Determine the [X, Y] coordinate at the center of the cell enclosing the given text.  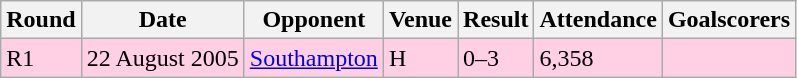
Round [41, 20]
Southampton [314, 58]
Result [496, 20]
Date [162, 20]
0–3 [496, 58]
Venue [420, 20]
Goalscorers [728, 20]
Opponent [314, 20]
H [420, 58]
22 August 2005 [162, 58]
6,358 [598, 58]
Attendance [598, 20]
R1 [41, 58]
